Find where the given text appears and provide that cell's center as (X, Y) coordinate. 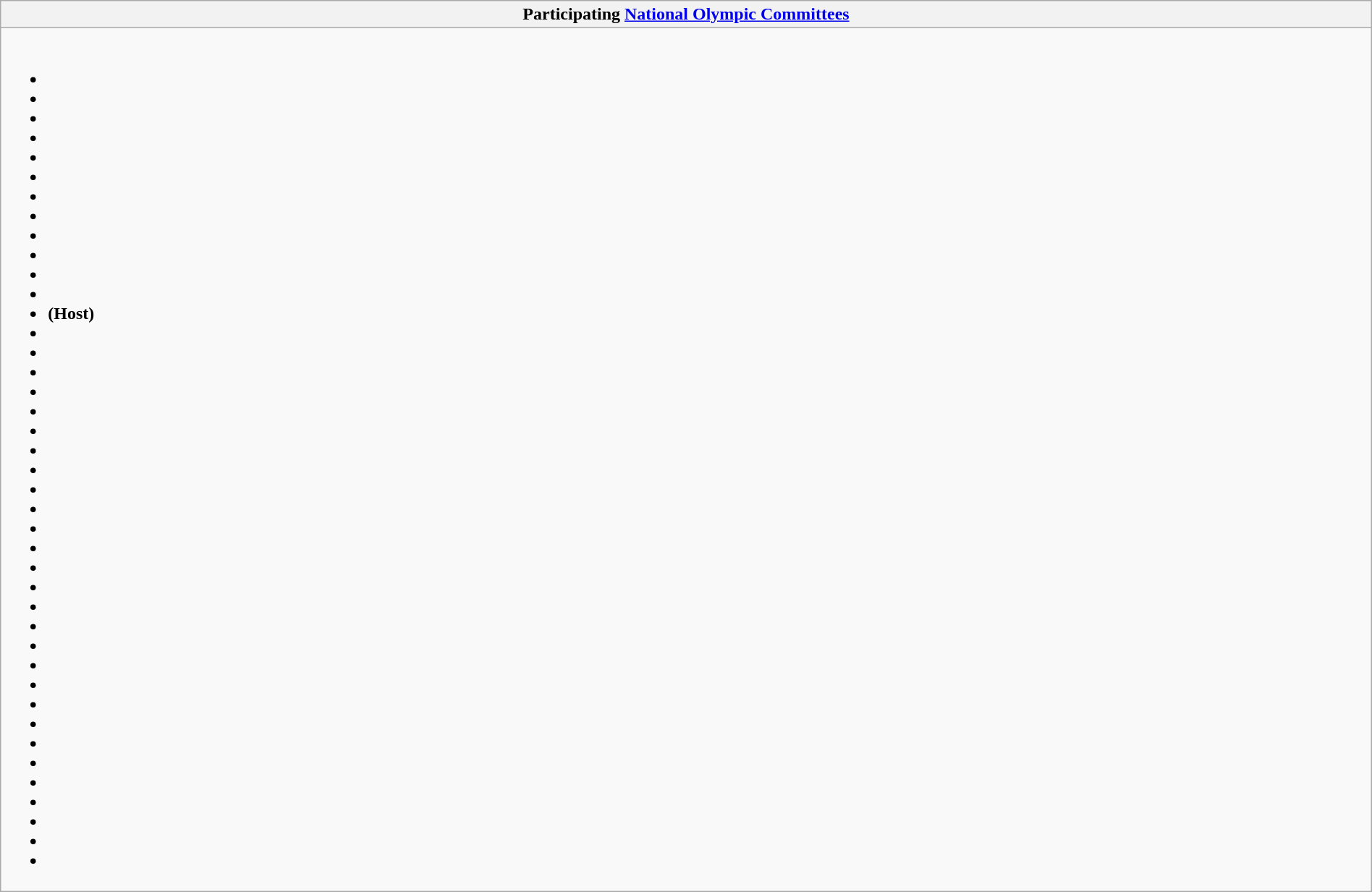
Participating National Olympic Committees (686, 14)
(Host) (686, 460)
